Pinpoint the cell where the given text exists, returning its (X, Y) midpoint coordinate. 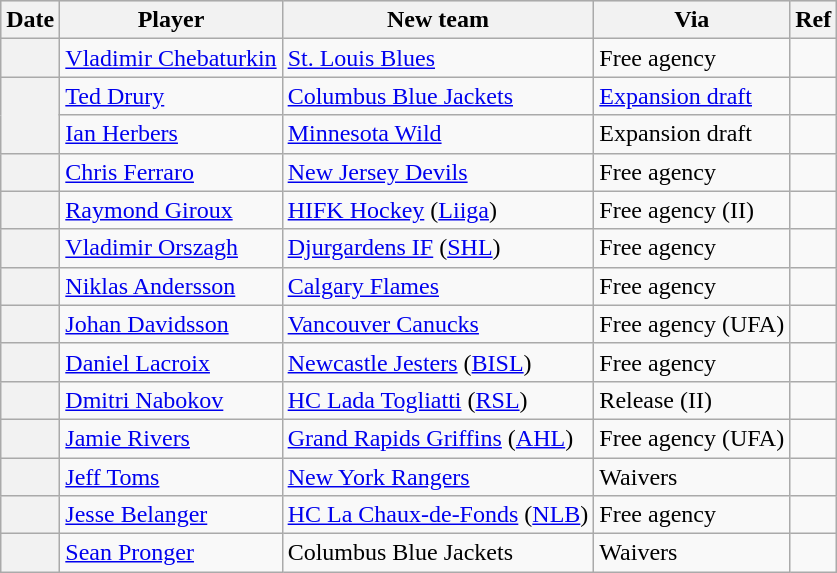
HC La Chaux-de-Fonds (NLB) (438, 515)
HIFK Hockey (Liiga) (438, 210)
Johan Davidsson (171, 324)
Date (30, 20)
Vladimir Chebaturkin (171, 58)
Jeff Toms (171, 477)
Ian Herbers (171, 134)
Ted Drury (171, 96)
Raymond Giroux (171, 210)
Niklas Andersson (171, 286)
Via (692, 20)
Vladimir Orszagh (171, 248)
Ref (814, 20)
Free agency (II) (692, 210)
Daniel Lacroix (171, 362)
Sean Pronger (171, 553)
Jamie Rivers (171, 438)
HC Lada Togliatti (RSL) (438, 400)
Calgary Flames (438, 286)
Player (171, 20)
Minnesota Wild (438, 134)
New Jersey Devils (438, 172)
Jesse Belanger (171, 515)
New team (438, 20)
Newcastle Jesters (BISL) (438, 362)
Chris Ferraro (171, 172)
New York Rangers (438, 477)
St. Louis Blues (438, 58)
Release (II) (692, 400)
Grand Rapids Griffins (AHL) (438, 438)
Djurgardens IF (SHL) (438, 248)
Vancouver Canucks (438, 324)
Dmitri Nabokov (171, 400)
